Provide the [x, y] coordinate of the cell's center where the given text is located.  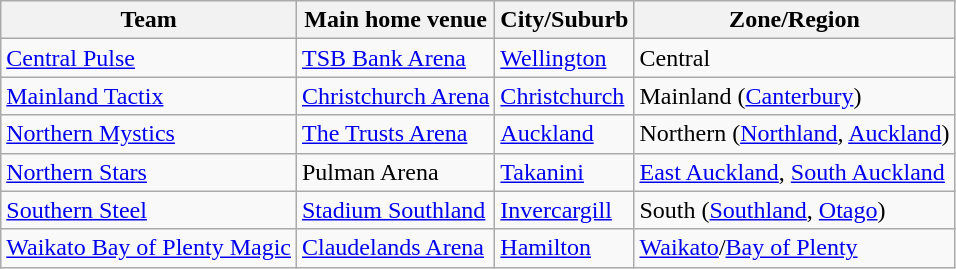
Takanini [564, 172]
Pulman Arena [395, 172]
Hamilton [564, 248]
Zone/Region [794, 20]
Christchurch Arena [395, 96]
The Trusts Arena [395, 134]
Northern (Northland, Auckland) [794, 134]
Northern Stars [149, 172]
Mainland Tactix [149, 96]
Central Pulse [149, 58]
Claudelands Arena [395, 248]
Wellington [564, 58]
TSB Bank Arena [395, 58]
Mainland (Canterbury) [794, 96]
Northern Mystics [149, 134]
Christchurch [564, 96]
Auckland [564, 134]
Waikato Bay of Plenty Magic [149, 248]
Invercargill [564, 210]
South (Southland, Otago) [794, 210]
Southern Steel [149, 210]
Main home venue [395, 20]
East Auckland, South Auckland [794, 172]
Team [149, 20]
Waikato/Bay of Plenty [794, 248]
City/Suburb [564, 20]
Stadium Southland [395, 210]
Central [794, 58]
